Scan for the cell matching the given text and deliver its [X, Y] coordinate at center. 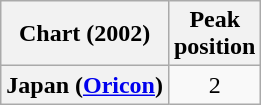
2 [214, 85]
Japan (Oricon) [85, 85]
Chart (2002) [85, 34]
Peakposition [214, 34]
